Search for the cell housing the specified text and yield its (x, y) center coordinate. 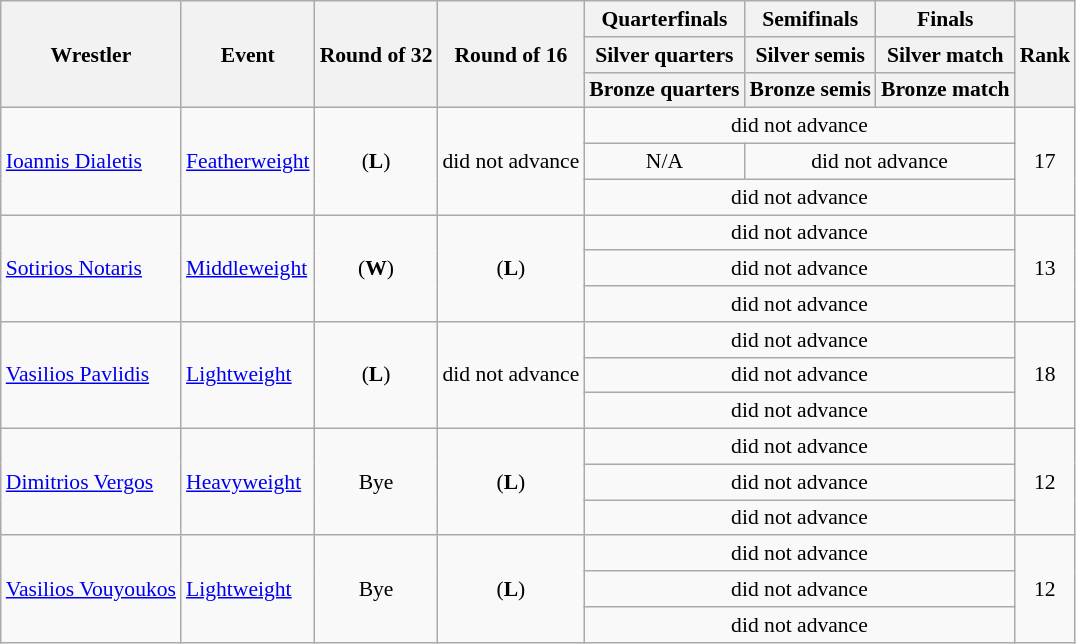
Semifinals (810, 19)
Silver semis (810, 55)
Dimitrios Vergos (91, 482)
Featherweight (248, 162)
Bronze semis (810, 90)
Sotirios Notaris (91, 268)
Bronze match (946, 90)
Ioannis Dialetis (91, 162)
Finals (946, 19)
Event (248, 54)
Heavyweight (248, 482)
Silver quarters (664, 55)
Wrestler (91, 54)
Rank (1046, 54)
18 (1046, 376)
Vasilios Pavlidis (91, 376)
Bronze quarters (664, 90)
(W) (376, 268)
17 (1046, 162)
Vasilios Vouyoukos (91, 590)
N/A (664, 162)
Middleweight (248, 268)
Round of 16 (512, 54)
Quarterfinals (664, 19)
Silver match (946, 55)
Round of 32 (376, 54)
13 (1046, 268)
